Scan for the cell matching the given text and deliver its [X, Y] coordinate at center. 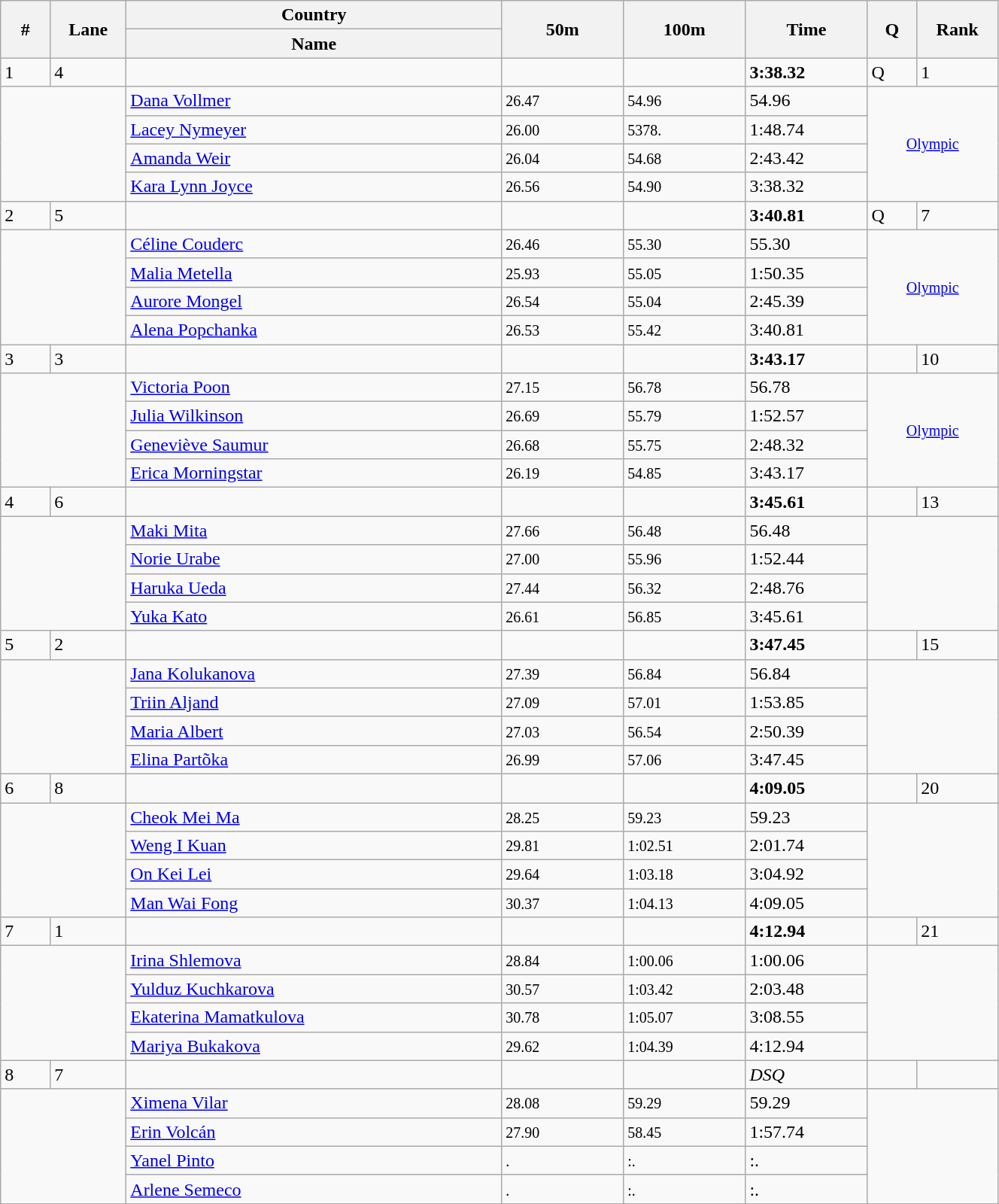
1:04.39 [685, 1046]
Julia Wilkinson [314, 416]
Lacey Nymeyer [314, 129]
Ximena Vilar [314, 1103]
26.61 [563, 616]
Yanel Pinto [314, 1160]
Irina Shlemova [314, 960]
1:52.44 [806, 559]
3:04.92 [806, 874]
1:02.51 [685, 846]
2:43.42 [806, 158]
Aurore Mongel [314, 301]
Lane [89, 29]
57.01 [685, 702]
57.06 [685, 759]
3:08.55 [806, 1017]
58.45 [685, 1132]
26.68 [563, 445]
Elina Partõka [314, 759]
26.04 [563, 158]
27.09 [563, 702]
Triin Aljand [314, 702]
30.57 [563, 989]
1:03.18 [685, 874]
13 [958, 502]
26.54 [563, 301]
Haruka Ueda [314, 588]
Yuka Kato [314, 616]
29.62 [563, 1046]
21 [958, 932]
54.68 [685, 158]
28.08 [563, 1103]
Maki Mita [314, 531]
1:04.13 [685, 903]
Name [314, 44]
15 [958, 645]
55.96 [685, 559]
2:03.48 [806, 989]
Arlene Semeco [314, 1189]
2:50.39 [806, 731]
56.54 [685, 731]
Dana Vollmer [314, 101]
DSQ [806, 1075]
30.78 [563, 1017]
Maria Albert [314, 731]
Man Wai Fong [314, 903]
Time [806, 29]
56.85 [685, 616]
30.37 [563, 903]
55.75 [685, 445]
25.93 [563, 272]
5378. [685, 129]
On Kei Lei [314, 874]
Erin Volcán [314, 1132]
Erica Morningstar [314, 473]
27.90 [563, 1132]
26.00 [563, 129]
Weng I Kuan [314, 846]
Céline Couderc [314, 244]
50m [563, 29]
55.42 [685, 330]
27.39 [563, 673]
29.64 [563, 874]
55.79 [685, 416]
10 [958, 359]
Ekaterina Mamatkulova [314, 1017]
26.56 [563, 187]
26.99 [563, 759]
Amanda Weir [314, 158]
# [26, 29]
27.66 [563, 531]
27.15 [563, 388]
1:53.85 [806, 702]
1:03.42 [685, 989]
Alena Popchanka [314, 330]
1:05.07 [685, 1017]
2:45.39 [806, 301]
26.53 [563, 330]
Yulduz Kuchkarova [314, 989]
Jana Kolukanova [314, 673]
Kara Lynn Joyce [314, 187]
2:48.32 [806, 445]
100m [685, 29]
55.04 [685, 301]
27.44 [563, 588]
1:57.74 [806, 1132]
Norie Urabe [314, 559]
26.69 [563, 416]
26.47 [563, 101]
20 [958, 788]
1:50.35 [806, 272]
27.03 [563, 731]
2:01.74 [806, 846]
1:48.74 [806, 129]
Victoria Poon [314, 388]
Rank [958, 29]
28.25 [563, 816]
Malia Metella [314, 272]
1:52.57 [806, 416]
54.90 [685, 187]
27.00 [563, 559]
Cheok Mei Ma [314, 816]
28.84 [563, 960]
54.85 [685, 473]
29.81 [563, 846]
26.46 [563, 244]
56.32 [685, 588]
Mariya Bukakova [314, 1046]
55.05 [685, 272]
Geneviève Saumur [314, 445]
2:48.76 [806, 588]
Country [314, 15]
26.19 [563, 473]
